Return the (x, y) coordinate for the center point of the cell that contains the specified text.  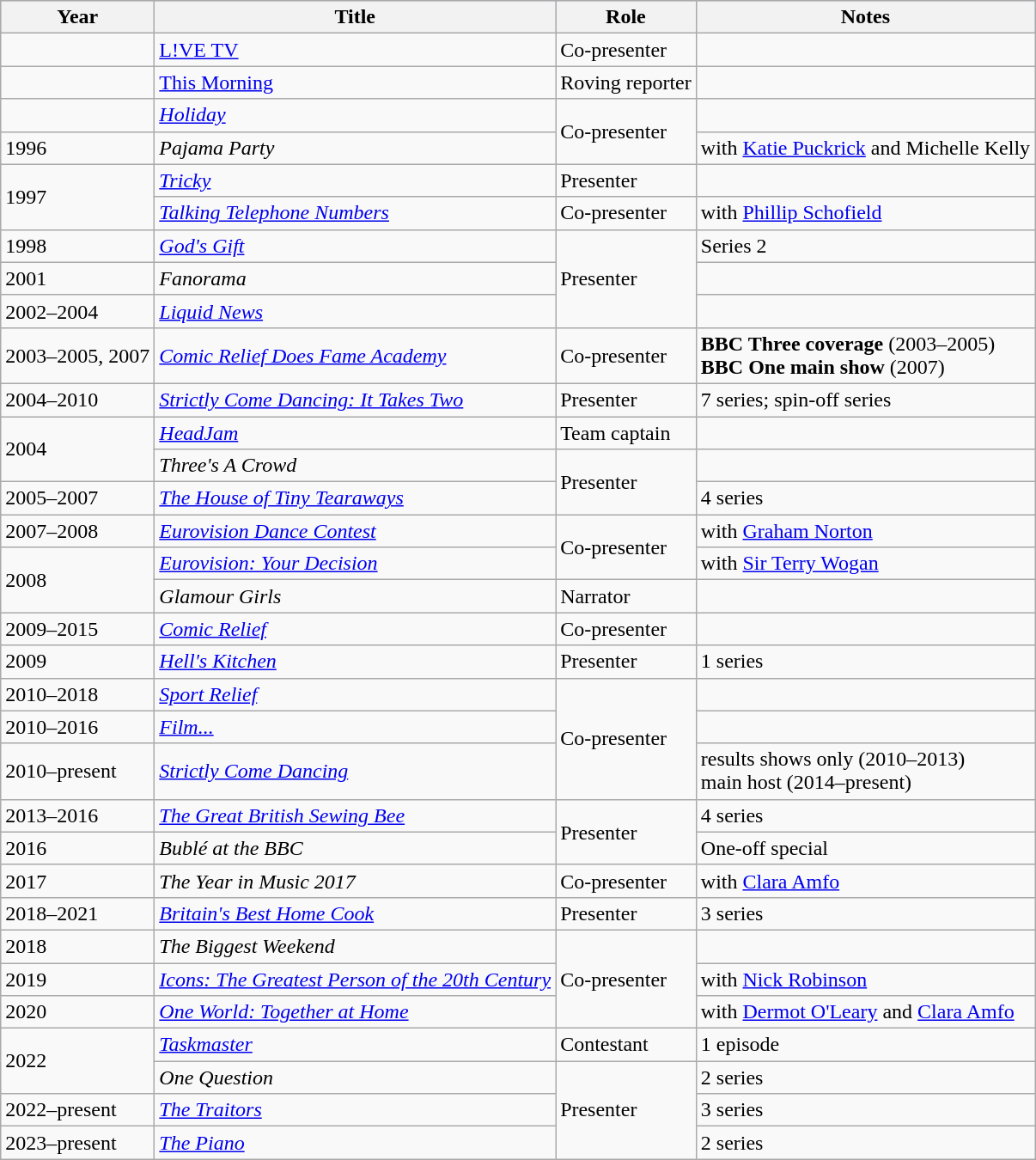
L!VE TV (356, 50)
with Dermot O'Leary and Clara Amfo (865, 1012)
2019 (77, 979)
2008 (77, 580)
Holiday (356, 115)
with Clara Amfo (865, 881)
Role (626, 17)
2002–2004 (77, 311)
This Morning (356, 82)
Strictly Come Dancing: It Takes Two (356, 400)
One World: Together at Home (356, 1012)
Title (356, 17)
2010–2018 (77, 694)
with Nick Robinson (865, 979)
2016 (77, 848)
Series 2 (865, 246)
2018 (77, 946)
Contestant (626, 1045)
Hell's Kitchen (356, 662)
One-off special (865, 848)
2001 (77, 278)
Liquid News (356, 311)
Narrator (626, 596)
Taskmaster (356, 1045)
The Piano (356, 1143)
Pajama Party (356, 148)
2017 (77, 881)
Year (77, 17)
The Traitors (356, 1110)
2005–2007 (77, 498)
Film... (356, 727)
results shows only (2010–2013) main host (2014–present) (865, 772)
Notes (865, 17)
The Great British Sewing Bee (356, 815)
1996 (77, 148)
Comic Relief Does Fame Academy (356, 356)
BBC Three coverage (2003–2005) BBC One main show (2007) (865, 356)
Sport Relief (356, 694)
7 series; spin-off series (865, 400)
Tricky (356, 180)
2009–2015 (77, 629)
The Year in Music 2017 (356, 881)
2013–2016 (77, 815)
2010–present (77, 772)
Roving reporter (626, 82)
2022–present (77, 1110)
The House of Tiny Tearaways (356, 498)
HeadJam (356, 432)
Talking Telephone Numbers (356, 213)
1 series (865, 662)
1998 (77, 246)
Strictly Come Dancing (356, 772)
One Question (356, 1078)
2007–2008 (77, 531)
Three's A Crowd (356, 466)
1997 (77, 197)
Fanorama (356, 278)
Bublé at the BBC (356, 848)
Team captain (626, 432)
2010–2016 (77, 727)
with Katie Puckrick and Michelle Kelly (865, 148)
with Graham Norton (865, 531)
2004 (77, 449)
Comic Relief (356, 629)
with Phillip Schofield (865, 213)
Britain's Best Home Cook (356, 913)
The Biggest Weekend (356, 946)
2020 (77, 1012)
2023–present (77, 1143)
Eurovision: Your Decision (356, 564)
Icons: The Greatest Person of the 20th Century (356, 979)
2022 (77, 1061)
Glamour Girls (356, 596)
1 episode (865, 1045)
God's Gift (356, 246)
2004–2010 (77, 400)
with Sir Terry Wogan (865, 564)
2003–2005, 2007 (77, 356)
Eurovision Dance Contest (356, 531)
2018–2021 (77, 913)
2009 (77, 662)
